Locate the cell with the specified text and output its [x, y] center coordinate. 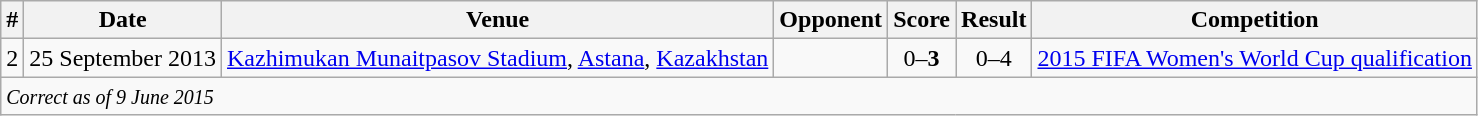
Venue [498, 20]
Score [922, 20]
Kazhimukan Munaitpasov Stadium, Astana, Kazakhstan [498, 58]
# [12, 20]
Date [123, 20]
Competition [1255, 20]
Correct as of 9 June 2015 [740, 96]
Result [994, 20]
Opponent [831, 20]
0–4 [994, 58]
2015 FIFA Women's World Cup qualification [1255, 58]
2 [12, 58]
25 September 2013 [123, 58]
0–3 [922, 58]
